From the cell containing the given text, extract its center point as (X, Y) coordinate. 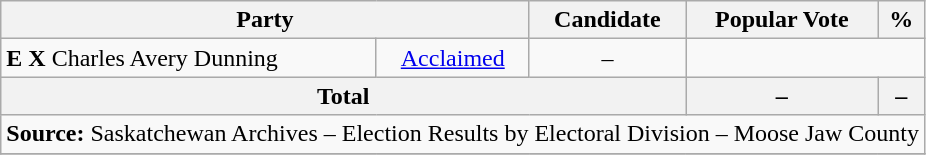
Party (265, 20)
% (902, 20)
Candidate (607, 20)
Total (344, 96)
E X Charles Avery Dunning (189, 58)
Popular Vote (782, 20)
Source: Saskatchewan Archives – Election Results by Electoral Division – Moose Jaw County (463, 134)
Acclaimed (452, 58)
